Detect which cell encompasses the target text, then output its [x, y] center coordinate. 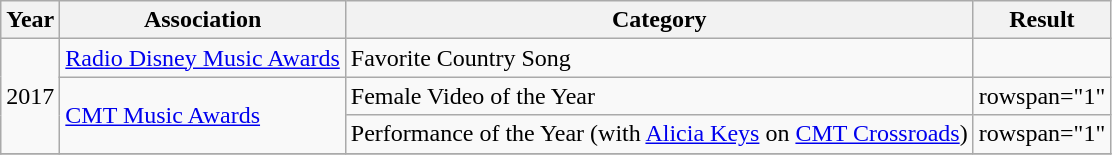
Performance of the Year (with Alicia Keys on CMT Crossroads) [659, 134]
Radio Disney Music Awards [203, 58]
Association [203, 20]
Female Video of the Year [659, 96]
2017 [30, 96]
Year [30, 20]
Favorite Country Song [659, 58]
Category [659, 20]
CMT Music Awards [203, 115]
Result [1042, 20]
